Search for the cell housing the specified text and yield its (x, y) center coordinate. 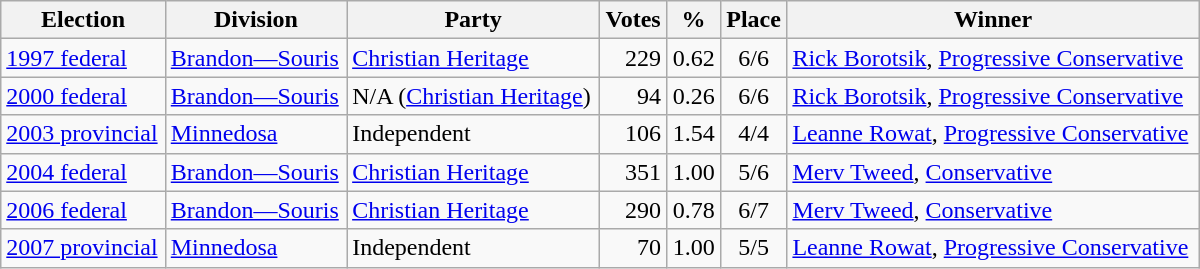
351 (634, 172)
Winner (993, 20)
106 (634, 134)
2007 provincial (83, 248)
5/5 (754, 248)
6/7 (754, 210)
4/4 (754, 134)
Votes (634, 20)
2006 federal (83, 210)
0.62 (694, 58)
Election (83, 20)
1997 federal (83, 58)
Division (256, 20)
0.26 (694, 96)
229 (634, 58)
% (694, 20)
290 (634, 210)
Party (474, 20)
2003 provincial (83, 134)
94 (634, 96)
5/6 (754, 172)
1.54 (694, 134)
0.78 (694, 210)
Place (754, 20)
70 (634, 248)
N/A (Christian Heritage) (474, 96)
2000 federal (83, 96)
2004 federal (83, 172)
